Search for the cell housing the specified text and yield its [x, y] center coordinate. 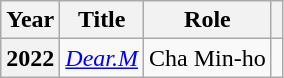
2022 [30, 58]
Cha Min-ho [208, 58]
Title [102, 20]
Year [30, 20]
Role [208, 20]
Dear.M [102, 58]
